Extract the (x, y) coordinate from the center of the cell holding the provided text.  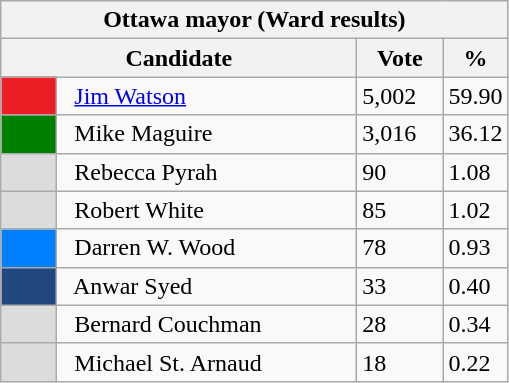
1.08 (476, 172)
0.40 (476, 286)
78 (400, 248)
0.93 (476, 248)
% (476, 58)
59.90 (476, 96)
1.02 (476, 210)
28 (400, 324)
36.12 (476, 134)
Robert White (207, 210)
Mike Maguire (207, 134)
Bernard Couchman (207, 324)
Vote (400, 58)
Michael St. Arnaud (207, 362)
18 (400, 362)
33 (400, 286)
Anwar Syed (207, 286)
3,016 (400, 134)
Rebecca Pyrah (207, 172)
Candidate (179, 58)
90 (400, 172)
85 (400, 210)
0.34 (476, 324)
Darren W. Wood (207, 248)
5,002 (400, 96)
0.22 (476, 362)
Jim Watson (207, 96)
Ottawa mayor (Ward results) (254, 20)
